Locate the cell with the specified text and output its [x, y] center coordinate. 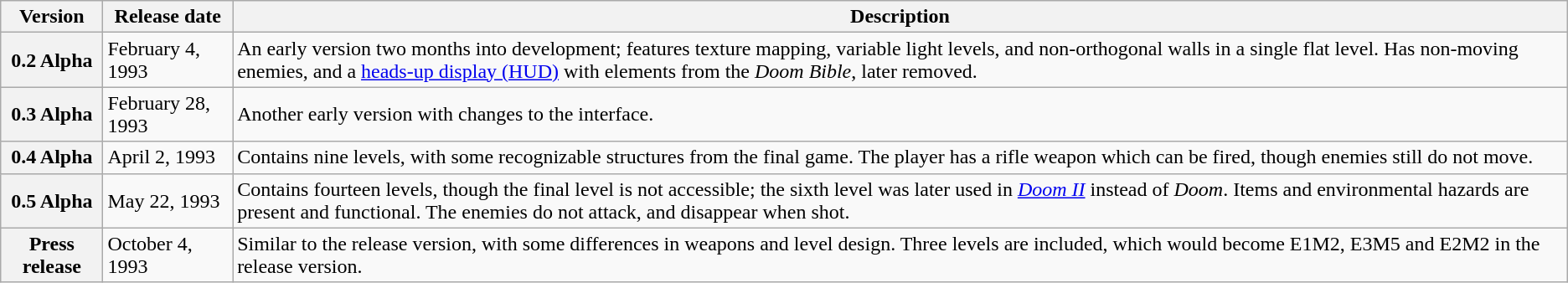
Another early version with changes to the interface. [900, 114]
0.3 Alpha [52, 114]
April 2, 1993 [168, 157]
February 4, 1993 [168, 60]
0.4 Alpha [52, 157]
October 4, 1993 [168, 255]
0.5 Alpha [52, 201]
0.2 Alpha [52, 60]
February 28, 1993 [168, 114]
Version [52, 17]
Release date [168, 17]
Description [900, 17]
May 22, 1993 [168, 201]
Press release [52, 255]
